Detect which cell encompasses the target text, then output its [X, Y] center coordinate. 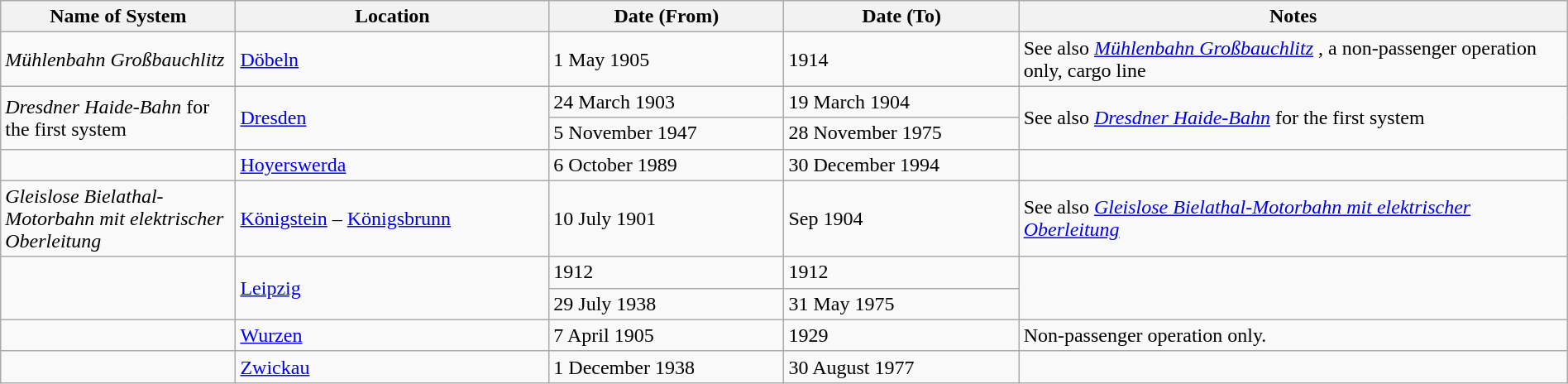
Sep 1904 [901, 218]
30 August 1977 [901, 367]
1 December 1938 [667, 367]
Date (To) [901, 17]
Dresden [392, 118]
1929 [901, 335]
Name of System [118, 17]
Location [392, 17]
Mühlenbahn Großbauchlitz [118, 60]
6 October 1989 [667, 165]
30 December 1994 [901, 165]
24 March 1903 [667, 102]
Dresdner Haide-Bahn for the first system [118, 118]
10 July 1901 [667, 218]
1914 [901, 60]
28 November 1975 [901, 133]
1 May 1905 [667, 60]
31 May 1975 [901, 304]
Wurzen [392, 335]
Non-passenger operation only. [1293, 335]
19 March 1904 [901, 102]
See also Mühlenbahn Großbauchlitz , a non-passenger operation only, cargo line [1293, 60]
Gleislose Bielathal-Motorbahn mit elektrischer Oberleitung [118, 218]
Hoyerswerda [392, 165]
Königstein – Königsbrunn [392, 218]
Date (From) [667, 17]
29 July 1938 [667, 304]
Leipzig [392, 288]
Notes [1293, 17]
See also Gleislose Bielathal-Motorbahn mit elektrischer Oberleitung [1293, 218]
See also Dresdner Haide-Bahn for the first system [1293, 118]
5 November 1947 [667, 133]
Zwickau [392, 367]
Döbeln [392, 60]
7 April 1905 [667, 335]
